Output the [x, y] coordinate of the center of the cell containing the given text.  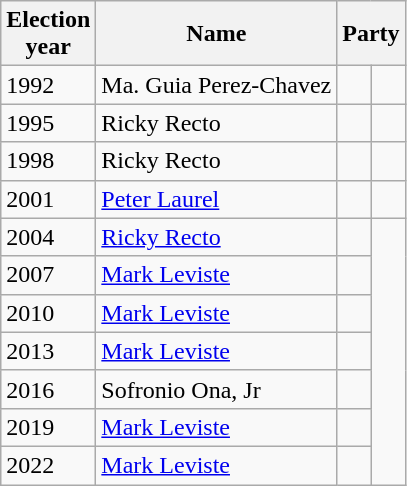
2007 [48, 275]
Party [371, 34]
1992 [48, 85]
Sofronio Ona, Jr [216, 389]
1998 [48, 161]
Peter Laurel [216, 199]
2010 [48, 313]
2016 [48, 389]
Ma. Guia Perez-Chavez [216, 85]
2004 [48, 237]
Electionyear [48, 34]
1995 [48, 123]
2022 [48, 465]
Name [216, 34]
2013 [48, 351]
2019 [48, 427]
2001 [48, 199]
